Determine the (x, y) coordinate at the center of the cell enclosing the given text.  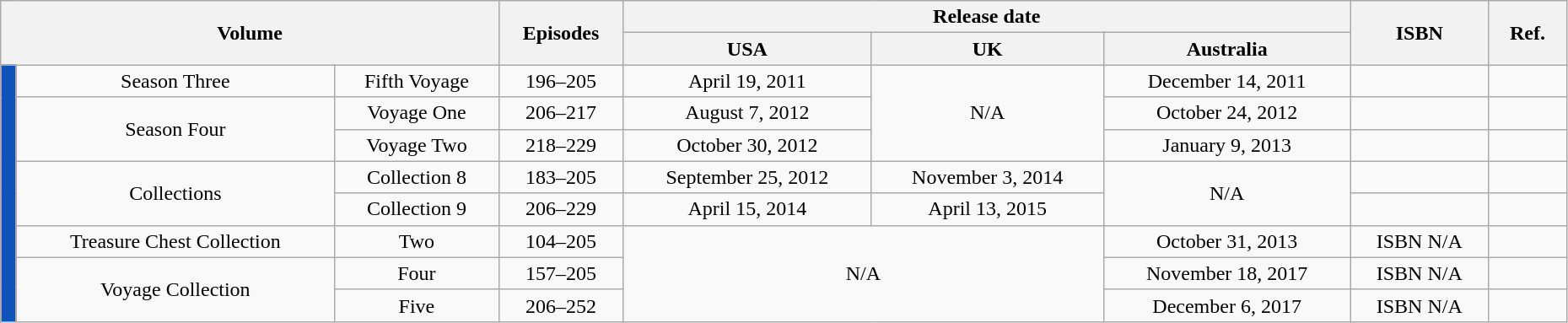
206–229 (560, 209)
Two (417, 241)
206–217 (560, 113)
Season Three (175, 81)
December 6, 2017 (1226, 305)
Four (417, 273)
Season Four (175, 129)
218–229 (560, 145)
Australia (1226, 49)
November 3, 2014 (987, 177)
UK (987, 49)
October 30, 2012 (747, 145)
USA (747, 49)
November 18, 2017 (1226, 273)
October 24, 2012 (1226, 113)
Collections (175, 193)
Collection 8 (417, 177)
April 13, 2015 (987, 209)
ISBN (1420, 33)
Treasure Chest Collection (175, 241)
157–205 (560, 273)
January 9, 2013 (1226, 145)
December 14, 2011 (1226, 81)
104–205 (560, 241)
Voyage Collection (175, 289)
Episodes (560, 33)
Volume (250, 33)
196–205 (560, 81)
October 31, 2013 (1226, 241)
Fifth Voyage (417, 81)
Five (417, 305)
Collection 9 (417, 209)
Ref. (1528, 33)
206–252 (560, 305)
Release date (987, 17)
Voyage Two (417, 145)
September 25, 2012 (747, 177)
183–205 (560, 177)
April 19, 2011 (747, 81)
August 7, 2012 (747, 113)
April 15, 2014 (747, 209)
Voyage One (417, 113)
